Find where the given text appears and provide that cell's center as [x, y] coordinate. 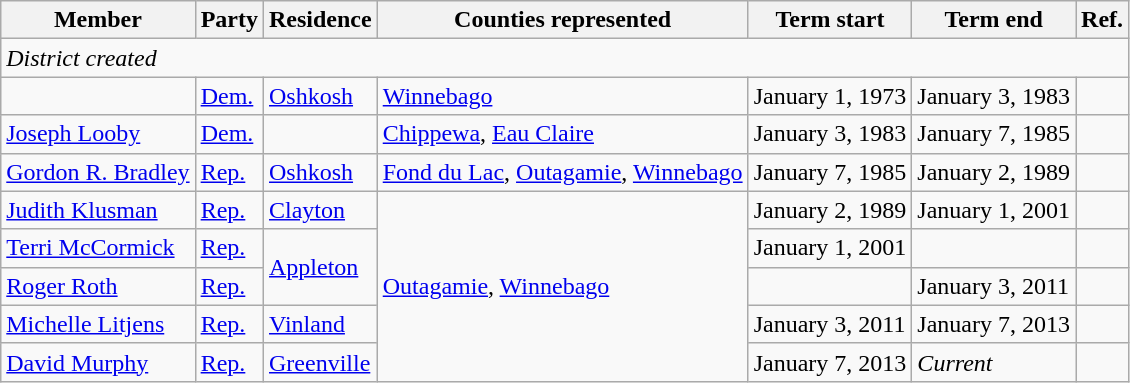
Terri McCormick [98, 248]
Roger Roth [98, 286]
Term end [994, 20]
Member [98, 20]
David Murphy [98, 362]
Gordon R. Bradley [98, 172]
Outagamie, Winnebago [562, 286]
Residence [320, 20]
Party [229, 20]
Ref. [1102, 20]
Current [994, 362]
Clayton [320, 210]
Vinland [320, 324]
Chippewa, Eau Claire [562, 134]
Michelle Litjens [98, 324]
Winnebago [562, 96]
Fond du Lac, Outagamie, Winnebago [562, 172]
January 1, 1973 [830, 96]
District created [565, 58]
Greenville [320, 362]
Appleton [320, 267]
Term start [830, 20]
Counties represented [562, 20]
Judith Klusman [98, 210]
Joseph Looby [98, 134]
